Output the [X, Y] coordinate of the center of the cell containing the given text.  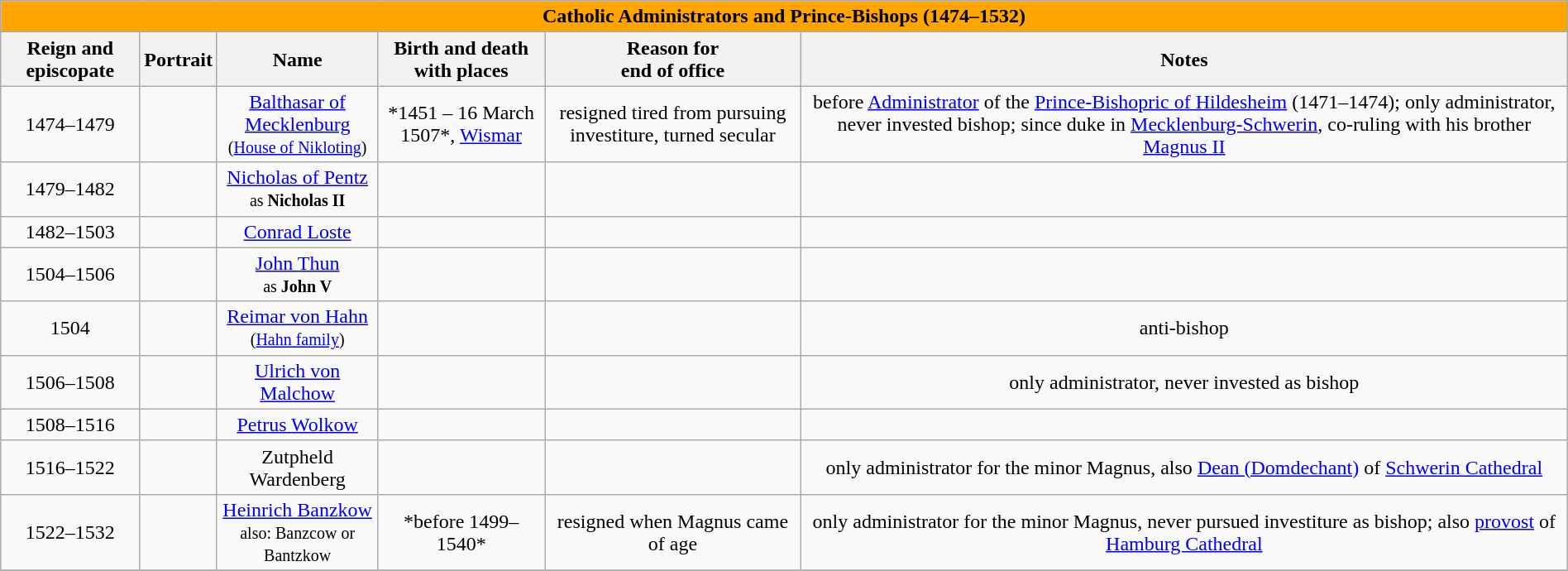
1482–1503 [70, 232]
Reign and episcopate [70, 60]
1504–1506 [70, 275]
only administrator, never invested as bishop [1184, 382]
only administrator for the minor Magnus, also Dean (Domdechant) of Schwerin Cathedral [1184, 467]
Birth and deathwith places [461, 60]
Name [297, 60]
1522–1532 [70, 532]
Nicholas of Pentzas Nicholas II [297, 189]
1516–1522 [70, 467]
John Thunas John V [297, 275]
Ulrich von Malchow [297, 382]
Notes [1184, 60]
anti-bishop [1184, 328]
*1451 – 16 March 1507*, Wismar [461, 124]
Petrus Wolkow [297, 425]
1479–1482 [70, 189]
*before 1499–1540* [461, 532]
Heinrich Banzkowalso: Banzcow or Bantzkow [297, 532]
1506–1508 [70, 382]
1508–1516 [70, 425]
Balthasar of Mecklenburg(House of Nikloting) [297, 124]
Catholic Administrators and Prince-Bishops (1474–1532) [784, 17]
Zutpheld Wardenberg [297, 467]
resigned when Magnus came of age [672, 532]
only administrator for the minor Magnus, never pursued investiture as bishop; also provost of Hamburg Cathedral [1184, 532]
Portrait [179, 60]
1474–1479 [70, 124]
resigned tired from pursuing investiture, turned secular [672, 124]
Conrad Loste [297, 232]
1504 [70, 328]
Reason for end of office [672, 60]
Reimar von Hahn(Hahn family) [297, 328]
